Return the (X, Y) coordinate for the center point of the cell that contains the specified text.  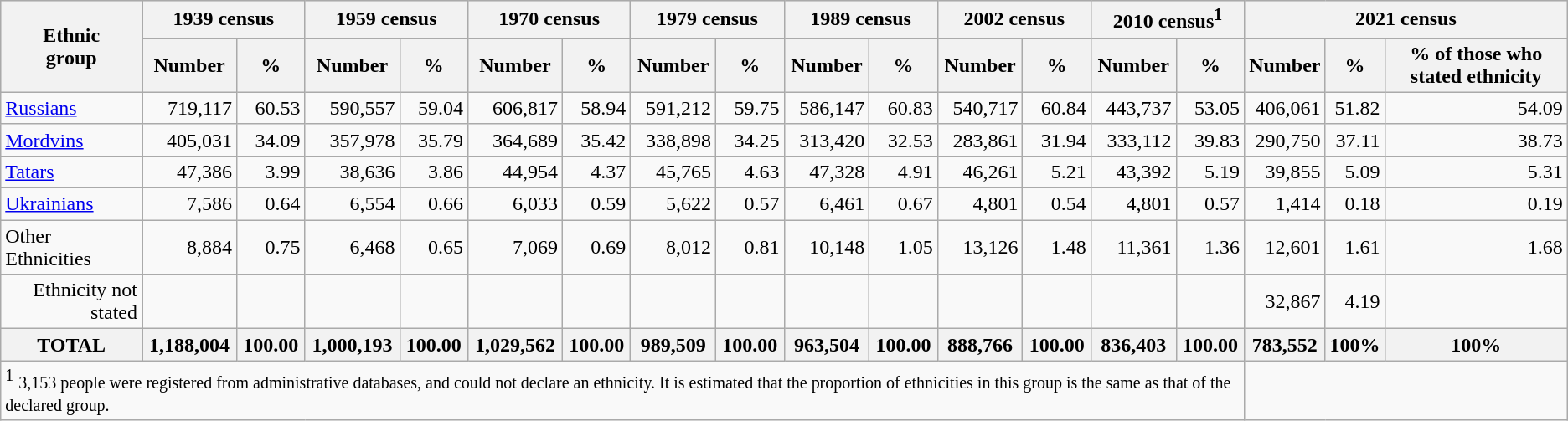
1,029,562 (514, 345)
0.59 (596, 204)
Tatars (72, 172)
58.94 (596, 108)
1.36 (1210, 248)
405,031 (189, 140)
31.94 (1057, 140)
32.53 (903, 140)
0.65 (434, 248)
1.61 (1355, 248)
719,117 (189, 108)
Ukrainians (72, 204)
591,212 (673, 108)
10,148 (827, 248)
0.69 (596, 248)
0.66 (434, 204)
1.05 (903, 248)
60.53 (271, 108)
6,468 (352, 248)
4.63 (750, 172)
357,978 (352, 140)
7,586 (189, 204)
4.37 (596, 172)
Ethnicity not stated (72, 301)
606,817 (514, 108)
443,737 (1133, 108)
53.05 (1210, 108)
0.81 (750, 248)
46,261 (980, 172)
32,867 (1285, 301)
2002 census (1014, 20)
0.54 (1057, 204)
8,884 (189, 248)
37.11 (1355, 140)
13,126 (980, 248)
313,420 (827, 140)
836,403 (1133, 345)
1959 census (386, 20)
60.84 (1057, 108)
TOTAL (72, 345)
43,392 (1133, 172)
5,622 (673, 204)
6,554 (352, 204)
1,000,193 (352, 345)
4.91 (903, 172)
1989 census (861, 20)
45,765 (673, 172)
59.75 (750, 108)
Mordvins (72, 140)
1.68 (1476, 248)
11,361 (1133, 248)
4.19 (1355, 301)
44,954 (514, 172)
6,033 (514, 204)
% of those who stated ethnicity (1476, 65)
51.82 (1355, 108)
0.75 (271, 248)
2010 census1 (1168, 20)
60.83 (903, 108)
47,328 (827, 172)
39.83 (1210, 140)
0.67 (903, 204)
0.18 (1355, 204)
0.64 (271, 204)
5.31 (1476, 172)
3.86 (434, 172)
1,188,004 (189, 345)
586,147 (827, 108)
540,717 (980, 108)
3.99 (271, 172)
1939 census (224, 20)
34.25 (750, 140)
989,509 (673, 345)
0.19 (1476, 204)
590,557 (352, 108)
283,861 (980, 140)
2021 census (1406, 20)
59.04 (434, 108)
Russians (72, 108)
7,069 (514, 248)
38.73 (1476, 140)
406,061 (1285, 108)
963,504 (827, 345)
8,012 (673, 248)
1970 census (549, 20)
54.09 (1476, 108)
338,898 (673, 140)
333,112 (1133, 140)
5.21 (1057, 172)
888,766 (980, 345)
Ethnicgroup (72, 47)
1979 census (707, 20)
290,750 (1285, 140)
35.79 (434, 140)
Other Ethnicities (72, 248)
1,414 (1285, 204)
1.48 (1057, 248)
34.09 (271, 140)
783,552 (1285, 345)
5.09 (1355, 172)
12,601 (1285, 248)
5.19 (1210, 172)
47,386 (189, 172)
38,636 (352, 172)
6,461 (827, 204)
35.42 (596, 140)
364,689 (514, 140)
39,855 (1285, 172)
